Pinpoint the cell where the given text exists, returning its [x, y] midpoint coordinate. 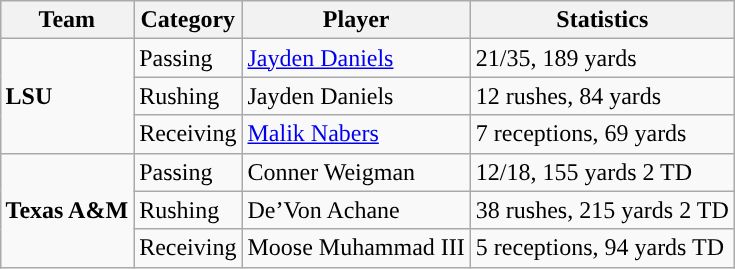
Statistics [602, 20]
Category [188, 20]
Conner Weigman [356, 172]
12/18, 155 yards 2 TD [602, 172]
38 rushes, 215 yards 2 TD [602, 210]
Malik Nabers [356, 134]
LSU [67, 96]
7 receptions, 69 yards [602, 134]
Moose Muhammad III [356, 248]
12 rushes, 84 yards [602, 96]
21/35, 189 yards [602, 58]
Team [67, 20]
5 receptions, 94 yards TD [602, 248]
Texas A&M [67, 210]
Player [356, 20]
De’Von Achane [356, 210]
